For the text-containing cell, return its midpoint in (X, Y) coordinate format. 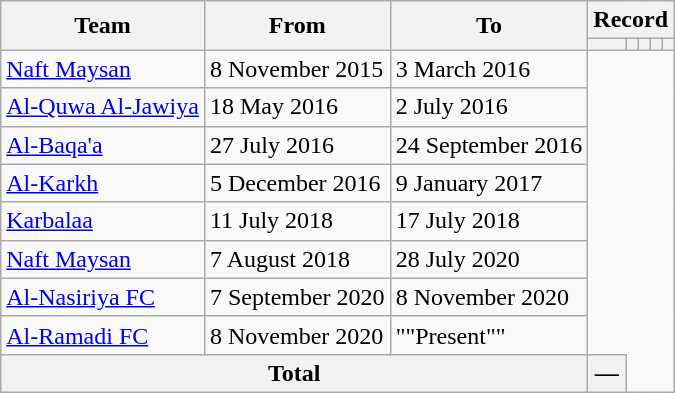
Karbalaa (103, 221)
Al-Ramadi FC (103, 335)
9 January 2017 (489, 183)
From (297, 26)
Al-Karkh (103, 183)
""Present"" (489, 335)
7 August 2018 (297, 259)
8 November 2015 (297, 69)
18 May 2016 (297, 107)
24 September 2016 (489, 145)
Al-Quwa Al-Jawiya (103, 107)
7 September 2020 (297, 297)
To (489, 26)
Al-Nasiriya FC (103, 297)
— (607, 373)
Total (294, 373)
2 July 2016 (489, 107)
Team (103, 26)
Al-Baqa'a (103, 145)
5 December 2016 (297, 183)
28 July 2020 (489, 259)
17 July 2018 (489, 221)
11 July 2018 (297, 221)
3 March 2016 (489, 69)
27 July 2016 (297, 145)
Record (631, 20)
